Output the (X, Y) coordinate of the center of the cell containing the given text.  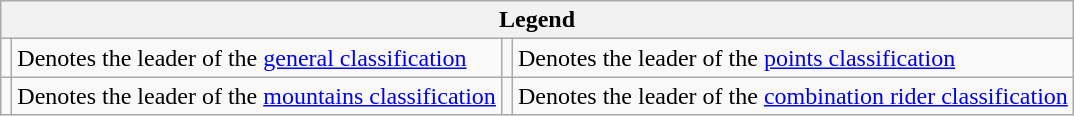
Denotes the leader of the general classification (257, 58)
Denotes the leader of the mountains classification (257, 96)
Denotes the leader of the combination rider classification (792, 96)
Legend (538, 20)
Denotes the leader of the points classification (792, 58)
